Find where the given text appears and provide that cell's center as [x, y] coordinate. 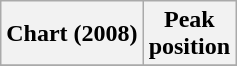
Chart (2008) [72, 34]
Peakposition [189, 34]
